Output the [X, Y] coordinate of the center of the cell containing the given text.  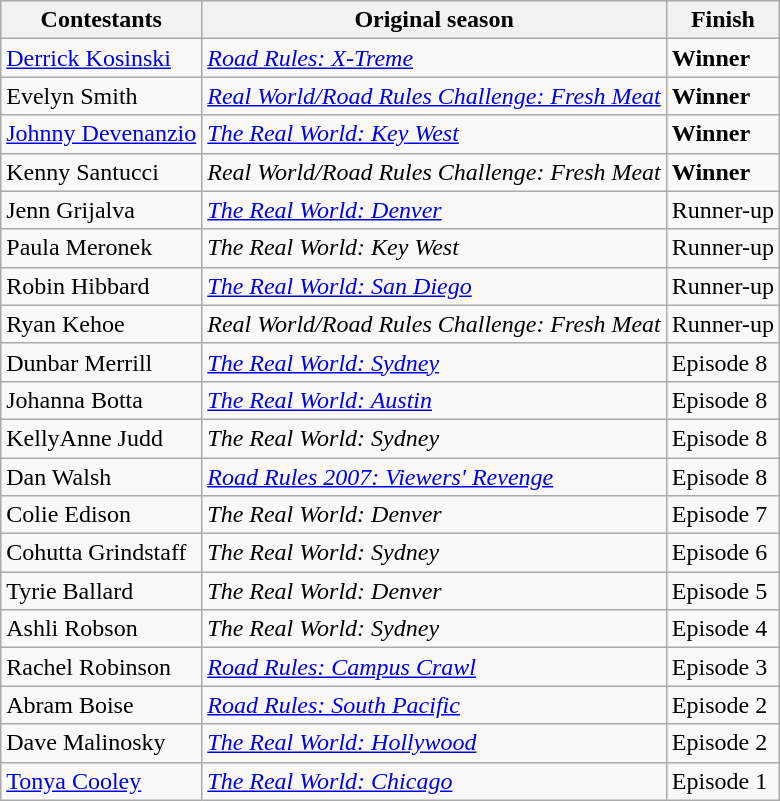
Episode 1 [722, 781]
Colie Edison [102, 515]
Dave Malinosky [102, 743]
Ashli Robson [102, 629]
Kenny Santucci [102, 172]
Tonya Cooley [102, 781]
Episode 3 [722, 667]
KellyAnne Judd [102, 438]
Dunbar Merrill [102, 362]
Episode 7 [722, 515]
Derrick Kosinski [102, 58]
Paula Meronek [102, 248]
Robin Hibbard [102, 286]
Jenn Grijalva [102, 210]
The Real World: San Diego [434, 286]
The Real World: Hollywood [434, 743]
Evelyn Smith [102, 96]
Episode 6 [722, 553]
Johanna Botta [102, 400]
Road Rules 2007: Viewers' Revenge [434, 477]
Road Rules: South Pacific [434, 705]
Dan Walsh [102, 477]
Johnny Devenanzio [102, 134]
Road Rules: Campus Crawl [434, 667]
Road Rules: X-Treme [434, 58]
Ryan Kehoe [102, 324]
Finish [722, 20]
Cohutta Grindstaff [102, 553]
Abram Boise [102, 705]
Rachel Robinson [102, 667]
Contestants [102, 20]
Episode 4 [722, 629]
Original season [434, 20]
The Real World: Chicago [434, 781]
Tyrie Ballard [102, 591]
The Real World: Austin [434, 400]
Episode 5 [722, 591]
